Detect which cell encompasses the target text, then output its (x, y) center coordinate. 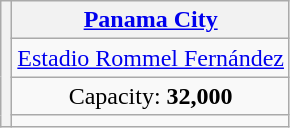
Panama City (151, 20)
Capacity: 32,000 (151, 96)
Estadio Rommel Fernández (151, 58)
